Pinpoint the cell where the given text exists, returning its (X, Y) midpoint coordinate. 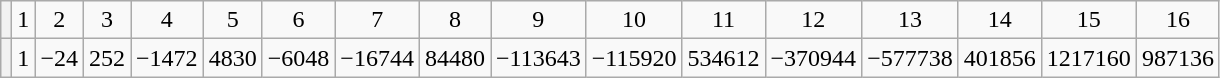
8 (454, 20)
10 (634, 20)
9 (538, 20)
13 (910, 20)
401856 (1000, 58)
3 (106, 20)
15 (1088, 20)
−115920 (634, 58)
16 (1178, 20)
5 (232, 20)
−6048 (298, 58)
1217160 (1088, 58)
7 (378, 20)
−16744 (378, 58)
4830 (232, 58)
12 (814, 20)
11 (724, 20)
534612 (724, 58)
252 (106, 58)
−113643 (538, 58)
6 (298, 20)
987136 (1178, 58)
14 (1000, 20)
−1472 (168, 58)
−577738 (910, 58)
84480 (454, 58)
−370944 (814, 58)
−24 (60, 58)
2 (60, 20)
4 (168, 20)
